For the text-containing cell, return its midpoint in [X, Y] coordinate format. 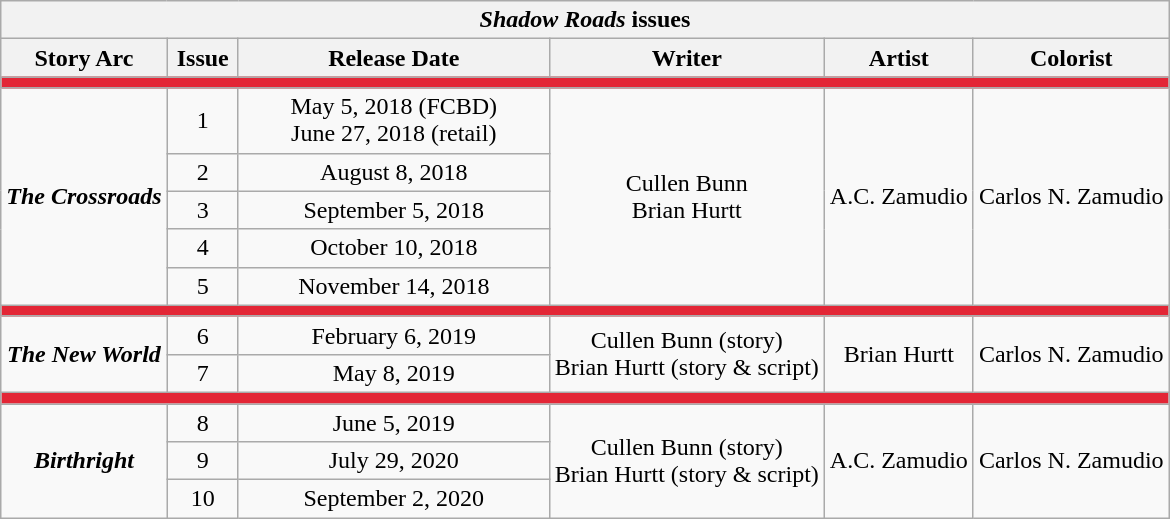
Cullen BunnBrian Hurtt [686, 196]
Release Date [394, 58]
2 [202, 172]
Issue [202, 58]
July 29, 2020 [394, 461]
October 10, 2018 [394, 248]
9 [202, 461]
May 8, 2019 [394, 373]
3 [202, 210]
February 6, 2019 [394, 335]
The Crossroads [84, 196]
August 8, 2018 [394, 172]
10 [202, 499]
1 [202, 120]
Birthright [84, 461]
June 5, 2019 [394, 423]
4 [202, 248]
Brian Hurtt [898, 354]
6 [202, 335]
Colorist [1071, 58]
Shadow Roads issues [585, 20]
8 [202, 423]
Artist [898, 58]
September 5, 2018 [394, 210]
November 14, 2018 [394, 286]
Writer [686, 58]
Story Arc [84, 58]
The New World [84, 354]
September 2, 2020 [394, 499]
May 5, 2018 (FCBD)June 27, 2018 (retail) [394, 120]
7 [202, 373]
5 [202, 286]
